Search for the cell housing the specified text and yield its [X, Y] center coordinate. 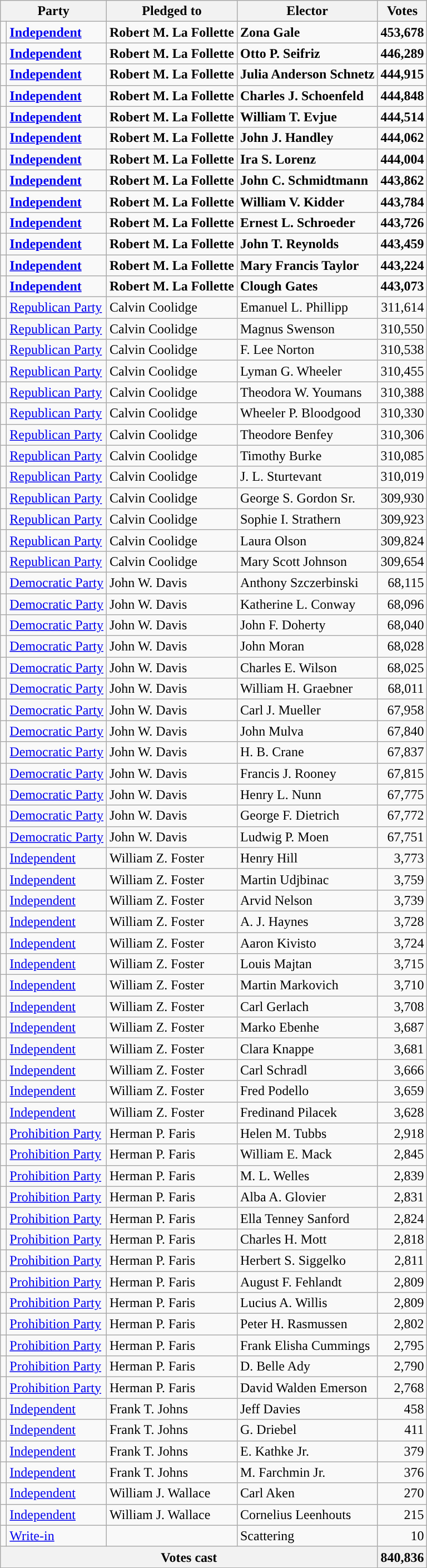
Martin Markovich [307, 985]
3,773 [403, 858]
458 [403, 1409]
310,019 [403, 477]
F. Lee Norton [307, 350]
3,666 [403, 1070]
443,726 [403, 223]
67,840 [403, 731]
310,306 [403, 435]
68,025 [403, 668]
3,710 [403, 985]
Votes cast [189, 1557]
Zona Gale [307, 32]
310,538 [403, 350]
Sophie I. Strathern [307, 519]
Timothy Burke [307, 456]
443,862 [403, 180]
Katherine L. Conway [307, 604]
443,224 [403, 265]
Peter H. Rasmussen [307, 1324]
2,845 [403, 1155]
376 [403, 1472]
2,811 [403, 1260]
2,918 [403, 1133]
3,708 [403, 1007]
68,040 [403, 625]
Charles J. Schoenfeld [307, 96]
Carl Schradl [307, 1070]
67,772 [403, 816]
Carl Gerlach [307, 1007]
10 [403, 1536]
444,514 [403, 117]
Lyman G. Wheeler [307, 371]
John C. Schmidtmann [307, 180]
Scattering [307, 1536]
2,831 [403, 1197]
William H. Graebner [307, 689]
67,775 [403, 795]
William T. Evjue [307, 117]
444,062 [403, 138]
379 [403, 1451]
2,824 [403, 1218]
411 [403, 1430]
Helen M. Tubbs [307, 1133]
John Mulva [307, 731]
2,795 [403, 1345]
Frank Elisha Cummings [307, 1345]
443,073 [403, 287]
John J. Handley [307, 138]
309,824 [403, 540]
270 [403, 1493]
309,930 [403, 498]
Mary Francis Taylor [307, 265]
Herbert S. Siggelko [307, 1260]
310,455 [403, 371]
Fredinand Pilacek [307, 1112]
John F. Doherty [307, 625]
Magnus Swenson [307, 329]
Ludwig P. Moen [307, 837]
Elector [307, 11]
310,085 [403, 456]
Otto P. Seifriz [307, 53]
3,628 [403, 1112]
2,768 [403, 1388]
446,289 [403, 53]
3,687 [403, 1028]
Aaron Kivisto [307, 943]
John Moran [307, 647]
Laura Olson [307, 540]
3,724 [403, 943]
2,818 [403, 1239]
J. L. Sturtevant [307, 477]
Martin Udjbinac [307, 879]
Theodore Benfey [307, 435]
444,848 [403, 96]
443,459 [403, 244]
68,096 [403, 604]
310,330 [403, 413]
68,028 [403, 647]
E. Kathke Jr. [307, 1451]
Charles H. Mott [307, 1239]
August F. Fehlandt [307, 1281]
215 [403, 1515]
G. Driebel [307, 1430]
Jeff Davies [307, 1409]
David Walden Emerson [307, 1388]
3,739 [403, 900]
H. B. Crane [307, 752]
67,837 [403, 752]
Emanuel L. Phillipp [307, 308]
310,388 [403, 392]
453,678 [403, 32]
3,759 [403, 879]
George S. Gordon Sr. [307, 498]
310,550 [403, 329]
Mary Scott Johnson [307, 561]
311,614 [403, 308]
3,728 [403, 921]
68,011 [403, 689]
2,802 [403, 1324]
3,715 [403, 964]
444,004 [403, 159]
John T. Reynolds [307, 244]
D. Belle Ady [307, 1367]
Cornelius Leenhouts [307, 1515]
67,751 [403, 837]
George F. Dietrich [307, 816]
Carl Aken [307, 1493]
Clough Gates [307, 287]
M. Farchmin Jr. [307, 1472]
M. L. Welles [307, 1176]
67,958 [403, 710]
Ira S. Lorenz [307, 159]
Henry L. Nunn [307, 795]
Wheeler P. Bloodgood [307, 413]
Theodora W. Youmans [307, 392]
840,836 [403, 1557]
Party [53, 11]
Carl J. Mueller [307, 710]
67,815 [403, 773]
Ernest L. Schroeder [307, 223]
William E. Mack [307, 1155]
Pledged to [171, 11]
3,681 [403, 1049]
309,654 [403, 561]
68,115 [403, 583]
Marko Ebenhe [307, 1028]
Alba A. Glovier [307, 1197]
A. J. Haynes [307, 921]
Votes [403, 11]
Ella Tenney Sanford [307, 1218]
309,923 [403, 519]
Francis J. Rooney [307, 773]
Julia Anderson Schnetz [307, 75]
Fred Podello [307, 1091]
Anthony Szczerbinski [307, 583]
444,915 [403, 75]
Write-in [57, 1536]
3,659 [403, 1091]
2,839 [403, 1176]
Clara Knappe [307, 1049]
Louis Majtan [307, 964]
Arvid Nelson [307, 900]
Lucius A. Willis [307, 1303]
2,790 [403, 1367]
443,784 [403, 201]
William V. Kidder [307, 201]
Charles E. Wilson [307, 668]
Henry Hill [307, 858]
